Capture the cell that displays the provided text and extract its (x, y) central coordinate. 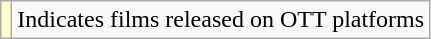
Indicates films released on OTT platforms (221, 20)
